Return (x, y) of the center of cell containing provided text 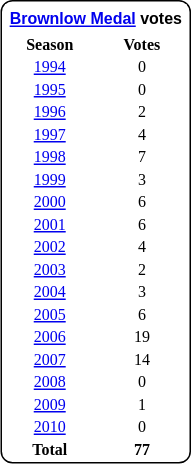
1995 (50, 90)
1994 (50, 67)
2006 (50, 337)
Total (50, 450)
77 (142, 450)
19 (142, 337)
2005 (50, 314)
2002 (50, 247)
14 (142, 360)
7 (142, 157)
1997 (50, 134)
2003 (50, 270)
2010 (50, 427)
2000 (50, 202)
Votes (142, 44)
2009 (50, 404)
2008 (50, 382)
1 (142, 404)
Brownlow Medal votes (96, 18)
1999 (50, 180)
2004 (50, 292)
2007 (50, 360)
2001 (50, 224)
1996 (50, 112)
Season (50, 44)
1998 (50, 157)
